Return the [x, y] coordinate for the center point of the cell that contains the specified text.  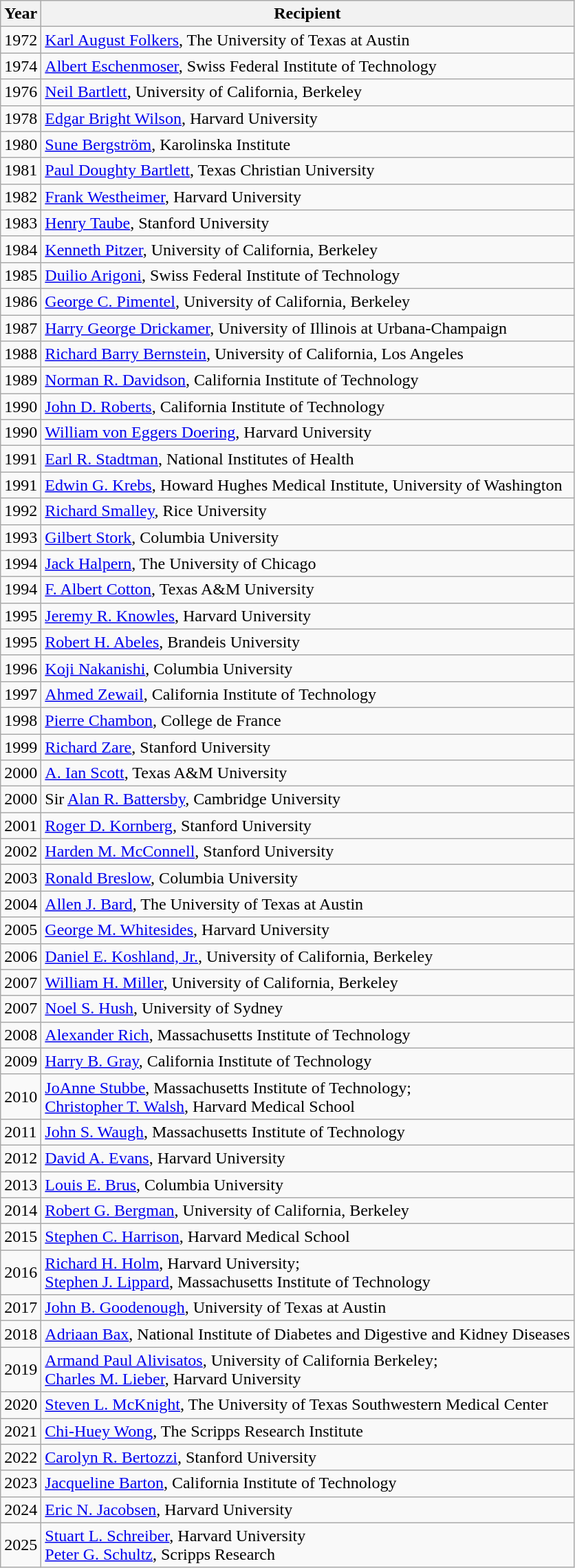
2021 [21, 1431]
JoAnne Stubbe, Massachusetts Institute of Technology;Christopher T. Walsh, Harvard Medical School [307, 1097]
Year [21, 14]
2001 [21, 826]
Duilio Arigoni, Swiss Federal Institute of Technology [307, 275]
Henry Taube, Stanford University [307, 223]
2024 [21, 1510]
Noel S. Hush, University of Sydney [307, 1009]
Harry B. Gray, California Institute of Technology [307, 1061]
William von Eggers Doering, Harvard University [307, 433]
1999 [21, 747]
Koji Nakanishi, Columbia University [307, 668]
Sune Bergström, Karolinska Institute [307, 144]
Earl R. Stadtman, National Institutes of Health [307, 459]
Richard Barry Bernstein, University of California, Los Angeles [307, 354]
2019 [21, 1369]
Richard Zare, Stanford University [307, 747]
2020 [21, 1405]
David A. Evans, Harvard University [307, 1158]
1985 [21, 275]
Chi-Huey Wong, The Scripps Research Institute [307, 1431]
2015 [21, 1237]
1972 [21, 40]
George M. Whitesides, Harvard University [307, 930]
Jack Halpern, The University of Chicago [307, 563]
1993 [21, 537]
Louis E. Brus, Columbia University [307, 1184]
Alexander Rich, Massachusetts Institute of Technology [307, 1035]
Edwin G. Krebs, Howard Hughes Medical Institute, University of Washington [307, 485]
William H. Miller, University of California, Berkeley [307, 982]
John B. Goodenough, University of Texas at Austin [307, 1308]
1998 [21, 720]
1997 [21, 694]
2011 [21, 1132]
Sir Alan R. Battersby, Cambridge University [307, 799]
Paul Doughty Bartlett, Texas Christian University [307, 171]
Pierre Chambon, College de France [307, 720]
John D. Roberts, California Institute of Technology [307, 407]
2013 [21, 1184]
1976 [21, 92]
2008 [21, 1035]
1984 [21, 249]
2023 [21, 1483]
2005 [21, 930]
1988 [21, 354]
Stephen C. Harrison, Harvard Medical School [307, 1237]
1978 [21, 118]
Neil Bartlett, University of California, Berkeley [307, 92]
Norman R. Davidson, California Institute of Technology [307, 380]
1992 [21, 511]
Steven L. McKnight, The University of Texas Southwestern Medical Center [307, 1405]
Jeremy R. Knowles, Harvard University [307, 616]
Richard H. Holm, Harvard University;Stephen J. Lippard, Massachusetts Institute of Technology [307, 1273]
Stuart L. Schreiber, Harvard UniversityPeter G. Schultz, Scripps Research [307, 1545]
2017 [21, 1308]
John S. Waugh, Massachusetts Institute of Technology [307, 1132]
1987 [21, 328]
George C. Pimentel, University of California, Berkeley [307, 301]
2025 [21, 1545]
Albert Eschenmoser, Swiss Federal Institute of Technology [307, 66]
A. Ian Scott, Texas A&M University [307, 773]
2012 [21, 1158]
2022 [21, 1457]
Carolyn R. Bertozzi, Stanford University [307, 1457]
1989 [21, 380]
1996 [21, 668]
Robert H. Abeles, Brandeis University [307, 642]
Edgar Bright Wilson, Harvard University [307, 118]
1980 [21, 144]
Robert G. Bergman, University of California, Berkeley [307, 1211]
Karl August Folkers, The University of Texas at Austin [307, 40]
2018 [21, 1334]
2004 [21, 904]
1982 [21, 197]
2016 [21, 1273]
Jacqueline Barton, California Institute of Technology [307, 1483]
1986 [21, 301]
1974 [21, 66]
2014 [21, 1211]
Harry George Drickamer, University of Illinois at Urbana-Champaign [307, 328]
Eric N. Jacobsen, Harvard University [307, 1510]
Roger D. Kornberg, Stanford University [307, 826]
2006 [21, 956]
2003 [21, 878]
Armand Paul Alivisatos, University of California Berkeley;Charles M. Lieber, Harvard University [307, 1369]
2009 [21, 1061]
Daniel E. Koshland, Jr., University of California, Berkeley [307, 956]
Recipient [307, 14]
Richard Smalley, Rice University [307, 511]
1983 [21, 223]
Ahmed Zewail, California Institute of Technology [307, 694]
2010 [21, 1097]
Gilbert Stork, Columbia University [307, 537]
F. Albert Cotton, Texas A&M University [307, 590]
Harden M. McConnell, Stanford University [307, 852]
Frank Westheimer, Harvard University [307, 197]
Allen J. Bard, The University of Texas at Austin [307, 904]
Ronald Breslow, Columbia University [307, 878]
Adriaan Bax, National Institute of Diabetes and Digestive and Kidney Diseases [307, 1334]
Kenneth Pitzer, University of California, Berkeley [307, 249]
2002 [21, 852]
1981 [21, 171]
